Determine the [X, Y] coordinate at the center of the cell enclosing the given text.  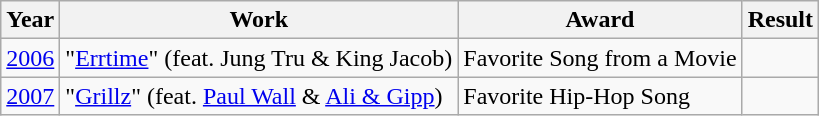
Year [30, 20]
Work [259, 20]
"Errtime" (feat. Jung Tru & King Jacob) [259, 58]
"Grillz" (feat. Paul Wall & Ali & Gipp) [259, 96]
Award [600, 20]
2007 [30, 96]
Favorite Hip-Hop Song [600, 96]
2006 [30, 58]
Result [780, 20]
Favorite Song from a Movie [600, 58]
